Find where the given text appears and provide that cell's center as (x, y) coordinate. 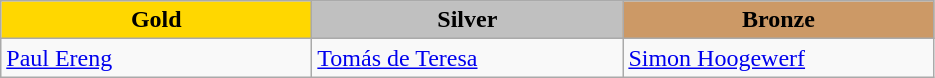
Tomás de Teresa (468, 58)
Paul Ereng (156, 58)
Simon Hoogewerf (778, 58)
Silver (468, 20)
Bronze (778, 20)
Gold (156, 20)
